From the cell containing the given text, extract its center point as (x, y) coordinate. 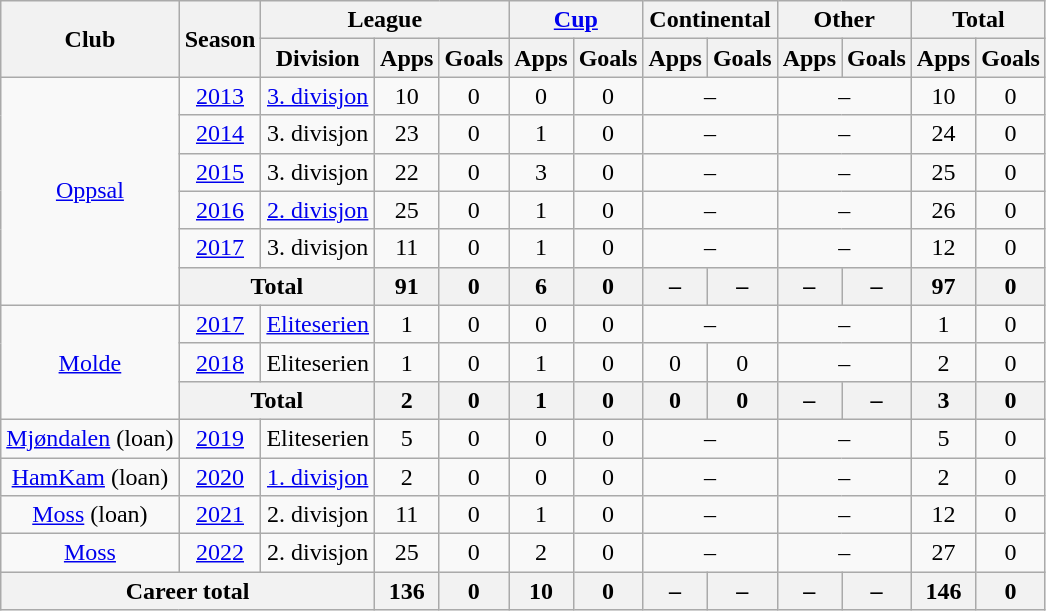
Season (220, 39)
Molde (90, 362)
26 (943, 210)
2020 (220, 477)
2021 (220, 515)
2013 (220, 96)
136 (407, 591)
2014 (220, 134)
Club (90, 39)
146 (943, 591)
Mjøndalen (loan) (90, 438)
27 (943, 553)
2022 (220, 553)
91 (407, 286)
League (385, 20)
Oppsal (90, 191)
6 (541, 286)
1. divisjon (318, 477)
Moss (loan) (90, 515)
Career total (188, 591)
Moss (90, 553)
2019 (220, 438)
HamKam (loan) (90, 477)
Other (844, 20)
2018 (220, 362)
97 (943, 286)
24 (943, 134)
22 (407, 172)
2015 (220, 172)
2016 (220, 210)
Continental (710, 20)
Cup (576, 20)
23 (407, 134)
Division (318, 58)
